For the text-containing cell, return its midpoint in (x, y) coordinate format. 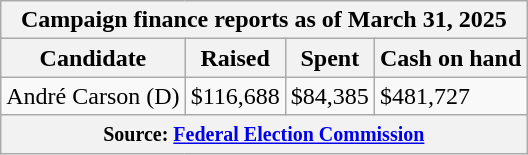
Source: Federal Election Commission (264, 134)
Raised (235, 58)
Cash on hand (450, 58)
Spent (330, 58)
André Carson (D) (93, 96)
$481,727 (450, 96)
$84,385 (330, 96)
Candidate (93, 58)
$116,688 (235, 96)
Campaign finance reports as of March 31, 2025 (264, 20)
